For the text-containing cell, return its midpoint in [X, Y] coordinate format. 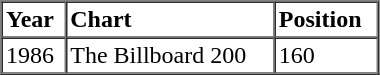
Position [326, 20]
Year [34, 20]
The Billboard 200 [170, 56]
1986 [34, 56]
160 [326, 56]
Chart [170, 20]
